Return [X, Y] of the center of cell containing provided text 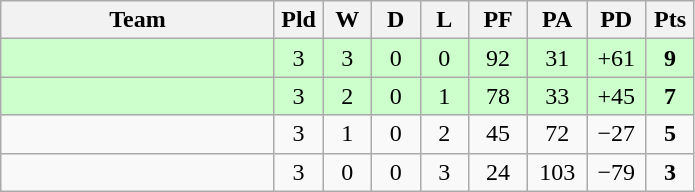
92 [498, 58]
+45 [616, 96]
Pts [670, 20]
Pld [298, 20]
9 [670, 58]
D [396, 20]
PA [558, 20]
103 [558, 172]
+61 [616, 58]
W [348, 20]
PF [498, 20]
78 [498, 96]
L [444, 20]
Team [138, 20]
24 [498, 172]
72 [558, 134]
−79 [616, 172]
45 [498, 134]
−27 [616, 134]
33 [558, 96]
31 [558, 58]
PD [616, 20]
7 [670, 96]
5 [670, 134]
